From the cell containing the given text, extract its center point as [X, Y] coordinate. 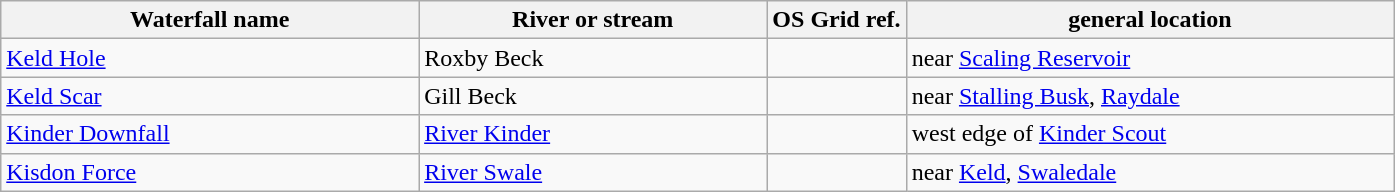
Roxby Beck [593, 58]
general location [1150, 20]
Kisdon Force [210, 172]
Kinder Downfall [210, 134]
near Stalling Busk, Raydale [1150, 96]
near Scaling Reservoir [1150, 58]
Gill Beck [593, 96]
west edge of Kinder Scout [1150, 134]
Keld Hole [210, 58]
Waterfall name [210, 20]
OS Grid ref. [836, 20]
River or stream [593, 20]
near Keld, Swaledale [1150, 172]
Keld Scar [210, 96]
River Kinder [593, 134]
River Swale [593, 172]
